Search for the cell housing the specified text and yield its (x, y) center coordinate. 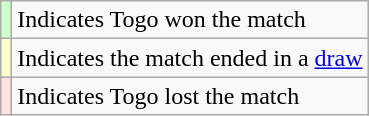
Indicates Togo won the match (190, 20)
Indicates Togo lost the match (190, 96)
Indicates the match ended in a draw (190, 58)
